Return the (X, Y) coordinate for the center point of the cell that contains the specified text.  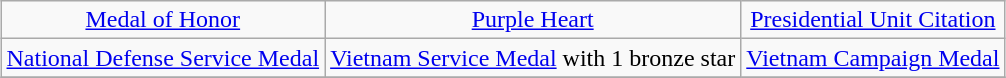
Vietnam Service Medal with 1 bronze star (533, 58)
Medal of Honor (163, 20)
National Defense Service Medal (163, 58)
Purple Heart (533, 20)
Vietnam Campaign Medal (873, 58)
Presidential Unit Citation (873, 20)
